Search for the cell housing the specified text and yield its [x, y] center coordinate. 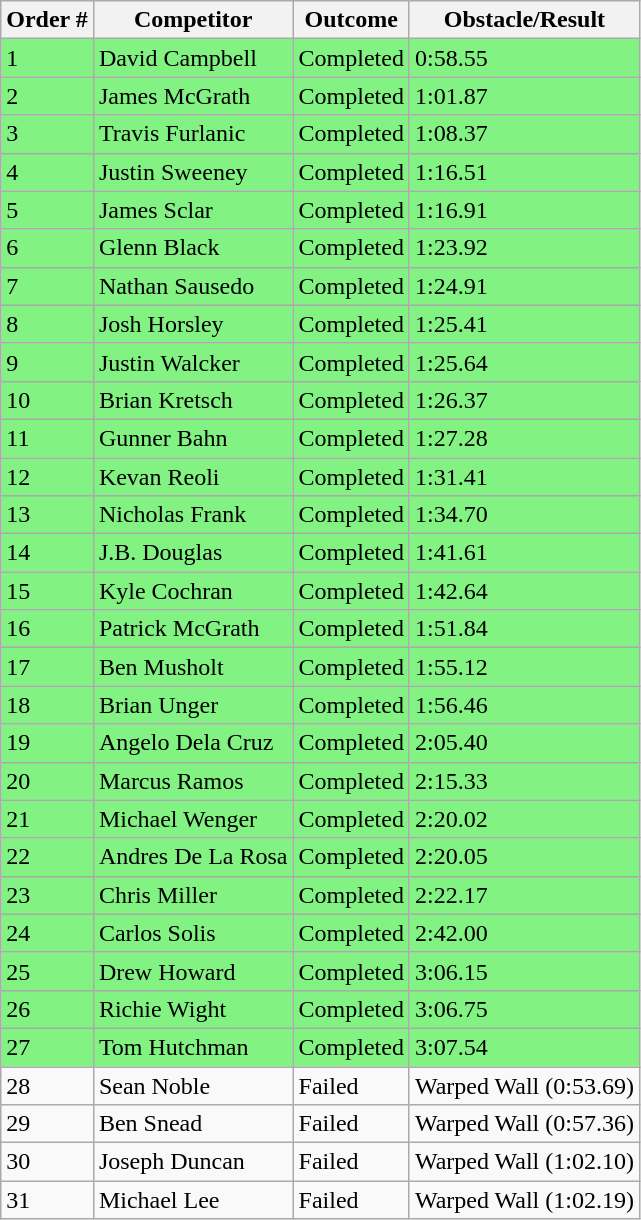
Kevan Reoli [193, 477]
Brian Unger [193, 705]
Travis Furlanic [193, 134]
26 [48, 1009]
17 [48, 667]
1:16.51 [524, 172]
1:41.61 [524, 553]
25 [48, 971]
14 [48, 553]
24 [48, 933]
28 [48, 1085]
29 [48, 1124]
21 [48, 819]
6 [48, 248]
Warped Wall (0:57.36) [524, 1124]
2:05.40 [524, 743]
Warped Wall (0:53.69) [524, 1085]
1:56.46 [524, 705]
1:55.12 [524, 667]
19 [48, 743]
Sean Noble [193, 1085]
10 [48, 400]
1:34.70 [524, 515]
Ben Musholt [193, 667]
1:25.64 [524, 362]
2:20.02 [524, 819]
9 [48, 362]
2:15.33 [524, 781]
Ben Snead [193, 1124]
Patrick McGrath [193, 629]
1:27.28 [524, 438]
8 [48, 324]
Warped Wall (1:02.10) [524, 1162]
Outcome [351, 20]
3:07.54 [524, 1047]
Gunner Bahn [193, 438]
Josh Horsley [193, 324]
1:51.84 [524, 629]
5 [48, 210]
Andres De La Rosa [193, 857]
James McGrath [193, 96]
1:31.41 [524, 477]
1:25.41 [524, 324]
3:06.75 [524, 1009]
David Campbell [193, 58]
Glenn Black [193, 248]
1:08.37 [524, 134]
31 [48, 1200]
23 [48, 895]
2:22.17 [524, 895]
Michael Lee [193, 1200]
J.B. Douglas [193, 553]
James Sclar [193, 210]
Kyle Cochran [193, 591]
18 [48, 705]
1:16.91 [524, 210]
Chris Miller [193, 895]
Justin Sweeney [193, 172]
Marcus Ramos [193, 781]
Carlos Solis [193, 933]
Competitor [193, 20]
Warped Wall (1:02.19) [524, 1200]
Michael Wenger [193, 819]
2:20.05 [524, 857]
1 [48, 58]
Richie Wight [193, 1009]
0:58.55 [524, 58]
1:42.64 [524, 591]
Joseph Duncan [193, 1162]
Nicholas Frank [193, 515]
7 [48, 286]
13 [48, 515]
Angelo Dela Cruz [193, 743]
Nathan Sausedo [193, 286]
12 [48, 477]
1:01.87 [524, 96]
15 [48, 591]
20 [48, 781]
1:23.92 [524, 248]
1:26.37 [524, 400]
Tom Hutchman [193, 1047]
2 [48, 96]
Brian Kretsch [193, 400]
30 [48, 1162]
16 [48, 629]
11 [48, 438]
3 [48, 134]
Order # [48, 20]
27 [48, 1047]
3:06.15 [524, 971]
1:24.91 [524, 286]
22 [48, 857]
Justin Walcker [193, 362]
2:42.00 [524, 933]
Obstacle/Result [524, 20]
Drew Howard [193, 971]
4 [48, 172]
